Output the [x, y] coordinate of the center of the cell containing the given text.  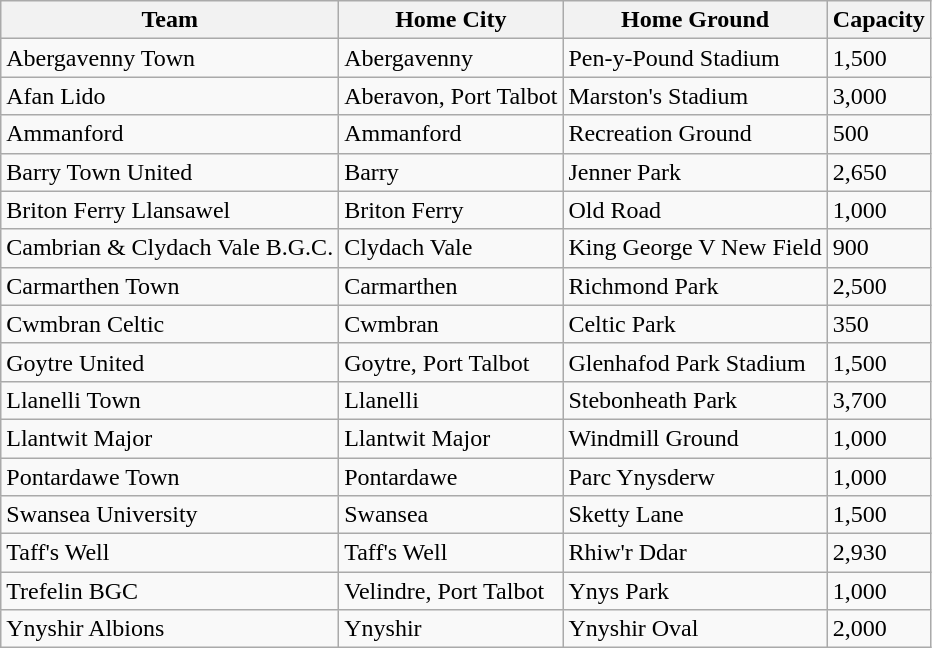
2,500 [878, 286]
Richmond Park [695, 286]
Home City [451, 20]
Clydach Vale [451, 248]
Trefelin BGC [170, 591]
Recreation Ground [695, 134]
Afan Lido [170, 96]
Ynyshir Oval [695, 629]
Ynyshir [451, 629]
2,930 [878, 553]
Swansea University [170, 515]
Carmarthen Town [170, 286]
Glenhafod Park Stadium [695, 362]
Goytre, Port Talbot [451, 362]
Pontardawe Town [170, 477]
Barry Town United [170, 172]
Sketty Lane [695, 515]
Team [170, 20]
Abergavenny [451, 58]
Briton Ferry [451, 210]
2,000 [878, 629]
Old Road [695, 210]
2,650 [878, 172]
Ynys Park [695, 591]
Cwmbran Celtic [170, 324]
Windmill Ground [695, 438]
Rhiw'r Ddar [695, 553]
Ynyshir Albions [170, 629]
Celtic Park [695, 324]
Cambrian & Clydach Vale B.G.C. [170, 248]
Carmarthen [451, 286]
Abergavenny Town [170, 58]
Velindre, Port Talbot [451, 591]
Briton Ferry Llansawel [170, 210]
Capacity [878, 20]
Swansea [451, 515]
Aberavon, Port Talbot [451, 96]
500 [878, 134]
3,700 [878, 400]
Goytre United [170, 362]
King George V New Field [695, 248]
Pontardawe [451, 477]
Marston's Stadium [695, 96]
Parc Ynysderw [695, 477]
Home Ground [695, 20]
Pen-y-Pound Stadium [695, 58]
Cwmbran [451, 324]
Llanelli Town [170, 400]
Llanelli [451, 400]
350 [878, 324]
Jenner Park [695, 172]
900 [878, 248]
3,000 [878, 96]
Stebonheath Park [695, 400]
Barry [451, 172]
